From the cell containing the given text, extract its center point as (x, y) coordinate. 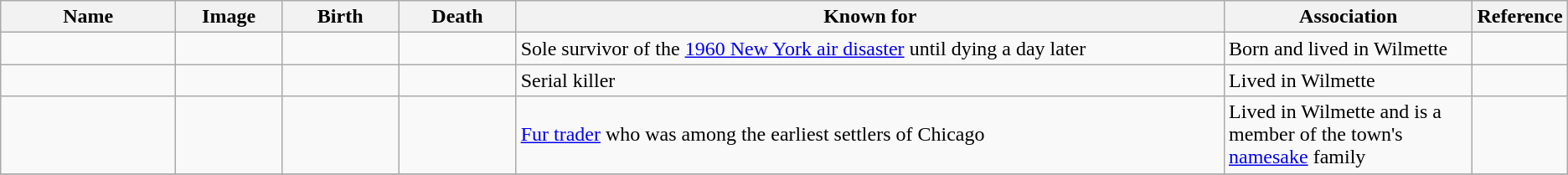
Reference (1519, 17)
Image (230, 17)
Born and lived in Wilmette (1349, 49)
Serial killer (869, 80)
Sole survivor of the 1960 New York air disaster until dying a day later (869, 49)
Association (1349, 17)
Lived in Wilmette and is a member of the town's namesake family (1349, 135)
Known for (869, 17)
Birth (340, 17)
Fur trader who was among the earliest settlers of Chicago (869, 135)
Name (89, 17)
Death (457, 17)
Lived in Wilmette (1349, 80)
